Find where the given text appears and provide that cell's center as (X, Y) coordinate. 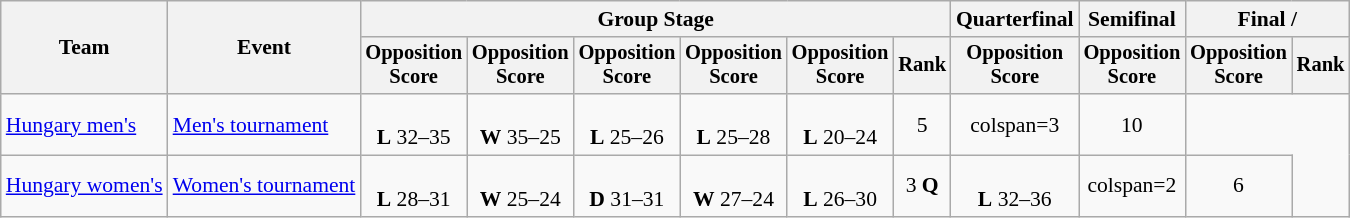
D 31–31 (628, 186)
colspan=3 (1015, 124)
Final / (1267, 19)
L 25–28 (734, 124)
W 35–25 (520, 124)
L 28–31 (414, 186)
Quarterfinal (1015, 19)
L 32–35 (414, 124)
Team (84, 48)
10 (1132, 124)
Men's tournament (264, 124)
Hungary women's (84, 186)
colspan=2 (1132, 186)
L 26–30 (840, 186)
Hungary men's (84, 124)
L 25–26 (628, 124)
3 Q (922, 186)
W 27–24 (734, 186)
Group Stage (656, 19)
L 32–36 (1015, 186)
W 25–24 (520, 186)
Event (264, 48)
L 20–24 (840, 124)
6 (1238, 186)
5 (922, 124)
Semifinal (1132, 19)
Women's tournament (264, 186)
